Identify which cell holds the provided text, then report its (X, Y) central coordinate. 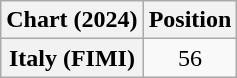
56 (190, 58)
Italy (FIMI) (72, 58)
Chart (2024) (72, 20)
Position (190, 20)
